Locate the cell with the specified text and output its (X, Y) center coordinate. 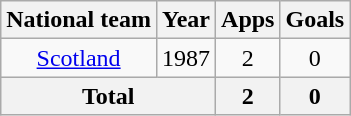
National team (79, 20)
1987 (186, 58)
Year (186, 20)
Goals (315, 20)
Total (108, 96)
Scotland (79, 58)
Apps (248, 20)
